Capture the cell that displays the provided text and extract its [X, Y] central coordinate. 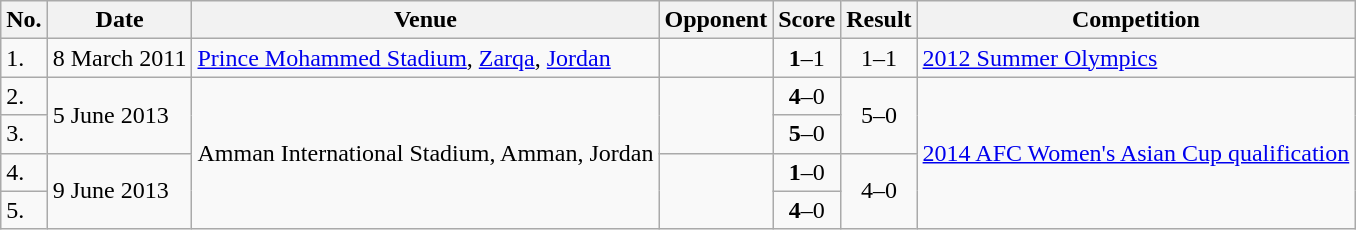
Prince Mohammed Stadium, Zarqa, Jordan [426, 58]
Venue [426, 20]
9 June 2013 [120, 191]
2. [24, 96]
1. [24, 58]
5. [24, 210]
Opponent [716, 20]
5 June 2013 [120, 115]
Date [120, 20]
2014 AFC Women's Asian Cup qualification [1136, 153]
Amman International Stadium, Amman, Jordan [426, 153]
2012 Summer Olympics [1136, 58]
4. [24, 172]
8 March 2011 [120, 58]
Result [879, 20]
Score [807, 20]
1–0 [807, 172]
Competition [1136, 20]
3. [24, 134]
No. [24, 20]
